Locate the cell with the specified text and output its [X, Y] center coordinate. 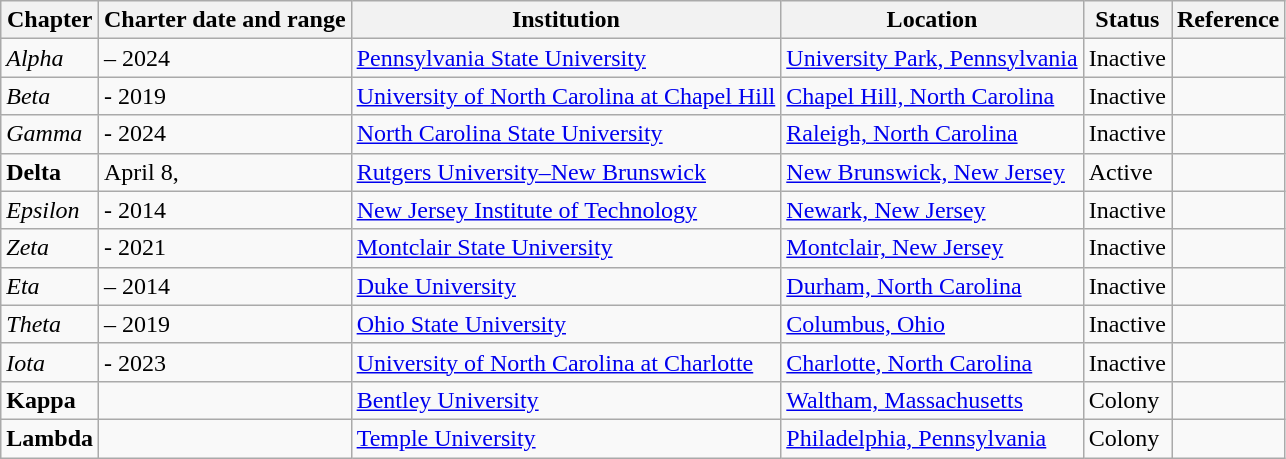
– 2019 [226, 324]
Institution [566, 20]
Iota [50, 362]
Chapter [50, 20]
- 2021 [226, 248]
- 2024 [226, 134]
New Brunswick, New Jersey [932, 172]
Columbus, Ohio [932, 324]
Theta [50, 324]
- 2023 [226, 362]
April 8, [226, 172]
Lambda [50, 438]
University of North Carolina at Charlotte [566, 362]
Kappa [50, 400]
Durham, North Carolina [932, 286]
– 2014 [226, 286]
Montclair, New Jersey [932, 248]
Rutgers University–New Brunswick [566, 172]
University Park, Pennsylvania [932, 58]
New Jersey Institute of Technology [566, 210]
Duke University [566, 286]
Bentley University [566, 400]
Eta [50, 286]
University of North Carolina at Chapel Hill [566, 96]
Ohio State University [566, 324]
Epsilon [50, 210]
Temple University [566, 438]
Pennsylvania State University [566, 58]
Active [1127, 172]
- 2019 [226, 96]
Charter date and range [226, 20]
Alpha [50, 58]
Newark, New Jersey [932, 210]
- 2014 [226, 210]
Raleigh, North Carolina [932, 134]
Status [1127, 20]
North Carolina State University [566, 134]
Location [932, 20]
Montclair State University [566, 248]
Zeta [50, 248]
Charlotte, North Carolina [932, 362]
Reference [1228, 20]
Gamma [50, 134]
Chapel Hill, North Carolina [932, 96]
– 2024 [226, 58]
Delta [50, 172]
Philadelphia, Pennsylvania [932, 438]
Waltham, Massachusetts [932, 400]
Beta [50, 96]
